From the cell containing the given text, extract its center point as [X, Y] coordinate. 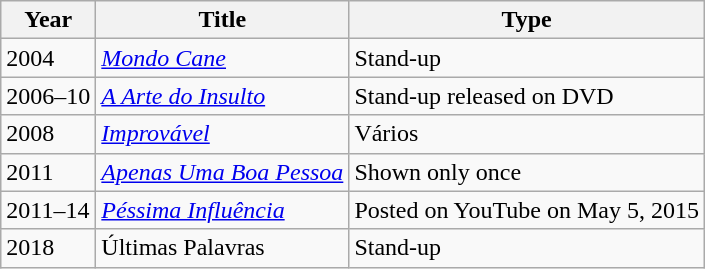
Title [222, 20]
2008 [48, 134]
2006–10 [48, 96]
2018 [48, 248]
Stand-up released on DVD [527, 96]
Shown only once [527, 172]
Últimas Palavras [222, 248]
2004 [48, 58]
Mondo Cane [222, 58]
2011 [48, 172]
Type [527, 20]
Péssima Influência [222, 210]
Posted on YouTube on May 5, 2015 [527, 210]
2011–14 [48, 210]
A Arte do Insulto [222, 96]
Vários [527, 134]
Improvável [222, 134]
Year [48, 20]
Apenas Uma Boa Pessoa [222, 172]
